Pinpoint the cell where the given text exists, returning its (x, y) midpoint coordinate. 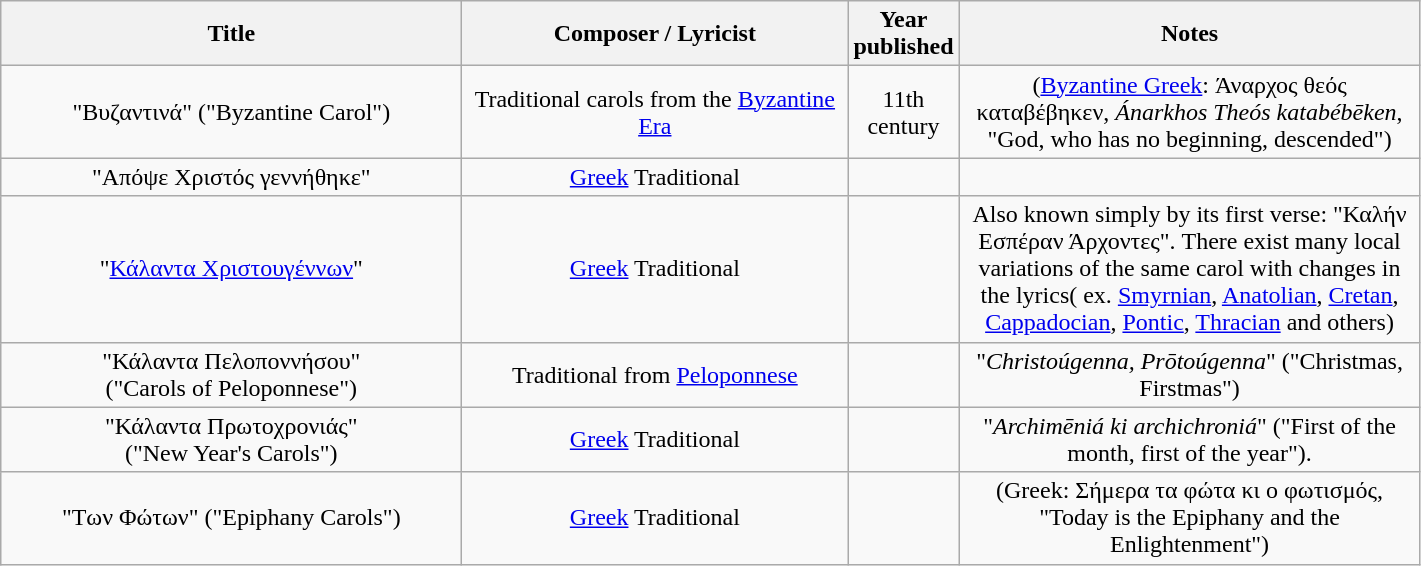
"Archimēniá ki archichroniá" ("First of the month, first of the year"). (1190, 440)
11th century (904, 112)
(Byzantine Greek: Άναρχος θεός καταβέβηκεν, Ánarkhos Theós katabébēken, "God, who has no beginning, descended") (1190, 112)
"Κάλαντα Πρωτοχρονιάς"("New Year's Carols") (232, 440)
Traditional from Peloponnese (655, 374)
Composer / Lyricist (655, 34)
Notes (1190, 34)
"Απόψε Χριστός γεννήθηκε" (232, 177)
"Βυζαντινά" ("Byzantine Carol") (232, 112)
Traditional carols from the Byzantine Era (655, 112)
"Κάλαντα Πελοποννήσου"("Carols of Peloponnese") (232, 374)
"Christoúgenna, Prōtoúgenna" ("Christmas, Firstmas") (1190, 374)
(Greek: Σήμερα τα φώτα κι ο φωτισμός, "Today is the Epiphany and the Enlightenment") (1190, 518)
"Κάλαντα Χριστουγέννων" (232, 269)
Title (232, 34)
Year published (904, 34)
"Των Φώτων" ("Epiphany Carols") (232, 518)
